Locate the cell with the specified text and output its (x, y) center coordinate. 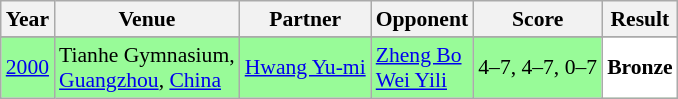
Result (640, 19)
4–7, 4–7, 0–7 (538, 68)
2000 (28, 68)
Zheng Bo Wei Yili (422, 68)
Tianhe Gymnasium,Guangzhou, China (147, 68)
Bronze (640, 68)
Partner (306, 19)
Hwang Yu-mi (306, 68)
Venue (147, 19)
Year (28, 19)
Score (538, 19)
Opponent (422, 19)
